Determine the [X, Y] coordinate at the center of the cell enclosing the given text.  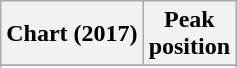
Chart (2017) [72, 34]
Peakposition [189, 34]
